Determine the [X, Y] coordinate at the center of the cell enclosing the given text.  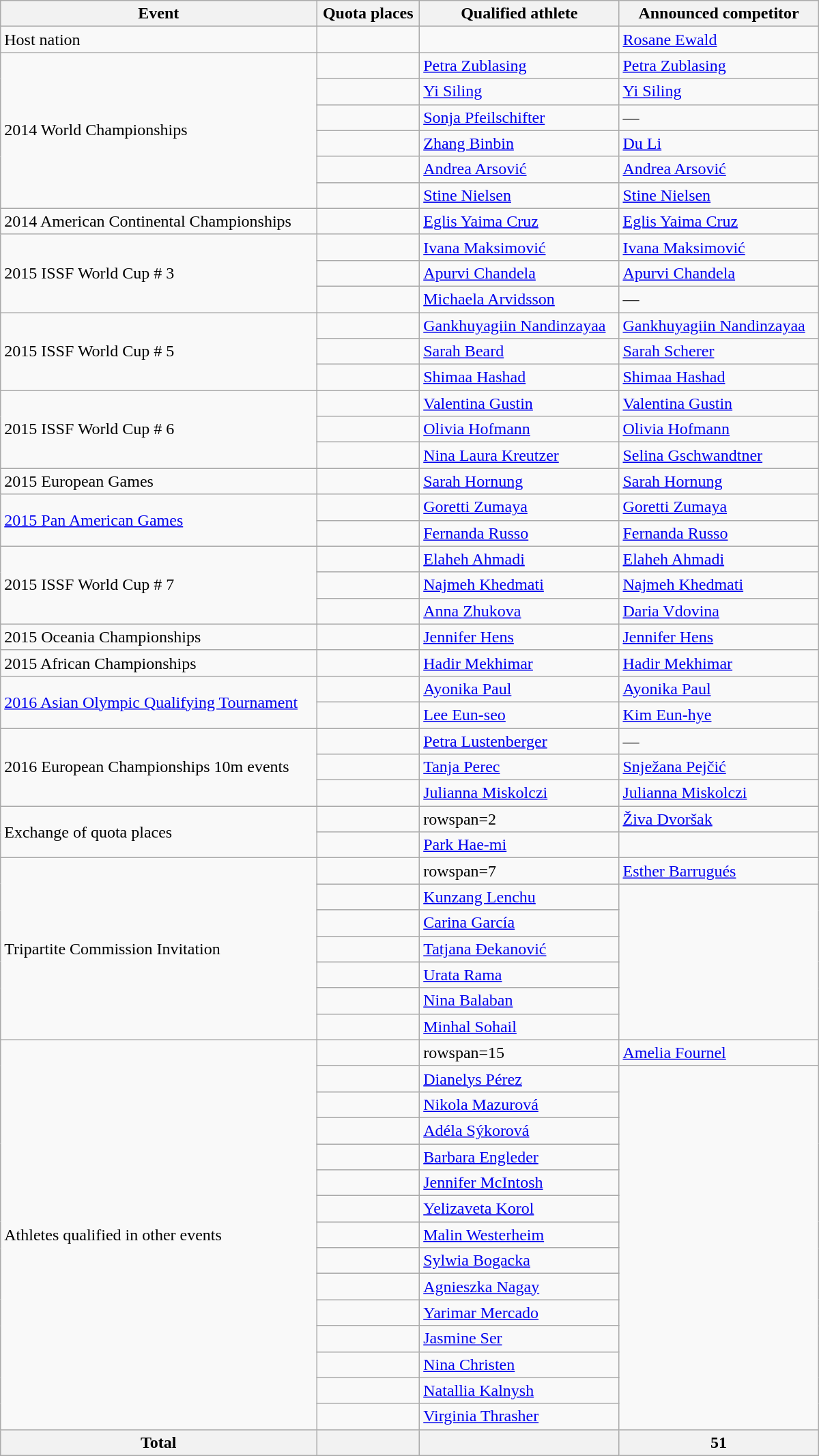
Park Hae-mi [519, 845]
2014 World Championships [158, 130]
rowspan=2 [519, 819]
2015 ISSF World Cup # 5 [158, 352]
Tripartite Commission Invitation [158, 949]
Agnieszka Nagay [519, 1287]
Živa Dvoršak [719, 819]
Nina Christen [519, 1365]
Minhal Sohail [519, 1027]
Snježana Pejčić [719, 767]
Sarah Scherer [719, 352]
2015 ISSF World Cup # 3 [158, 273]
Sonja Pfeilschifter [519, 117]
Amelia Fournel [719, 1053]
Tatjana Đekanović [519, 949]
Host nation [158, 40]
Total [158, 1442]
Urata Rama [519, 975]
51 [719, 1442]
Barbara Engleder [519, 1157]
2015 Pan American Games [158, 520]
Exchange of quota places [158, 832]
Event [158, 14]
Rosane Ewald [719, 40]
Anna Zhukova [519, 611]
2015 ISSF World Cup # 6 [158, 429]
Du Li [719, 143]
Sarah Beard [519, 352]
Nina Laura Kreutzer [519, 455]
rowspan=15 [519, 1053]
2015 ISSF World Cup # 7 [158, 585]
Qualified athlete [519, 14]
Athletes qualified in other events [158, 1234]
Dianelys Pérez [519, 1079]
2015 African Championships [158, 663]
Nina Balaban [519, 1001]
Daria Vdovina [719, 611]
Tanja Perec [519, 767]
Lee Eun-seo [519, 715]
Sylwia Bogacka [519, 1261]
rowspan=7 [519, 871]
Quota places [369, 14]
2015 Oceania Championships [158, 637]
Nikola Mazurová [519, 1104]
Kunzang Lenchu [519, 897]
2015 European Games [158, 481]
Natallia Kalnysh [519, 1390]
Virginia Thrasher [519, 1416]
Yarimar Mercado [519, 1313]
Zhang Binbin [519, 143]
Jasmine Ser [519, 1339]
Jennifer McIntosh [519, 1183]
Carina García [519, 923]
Kim Eun-hye [719, 715]
2016 Asian Olympic Qualifying Tournament [158, 702]
Petra Lustenberger [519, 741]
Selina Gschwandtner [719, 455]
Announced competitor [719, 14]
Michaela Arvidsson [519, 299]
2016 European Championships 10m events [158, 767]
Malin Westerheim [519, 1235]
Esther Barrugués [719, 871]
Yelizaveta Korol [519, 1209]
Adéla Sýkorová [519, 1130]
2014 American Continental Championships [158, 221]
